Return the (X, Y) coordinate for the center point of the cell that contains the specified text.  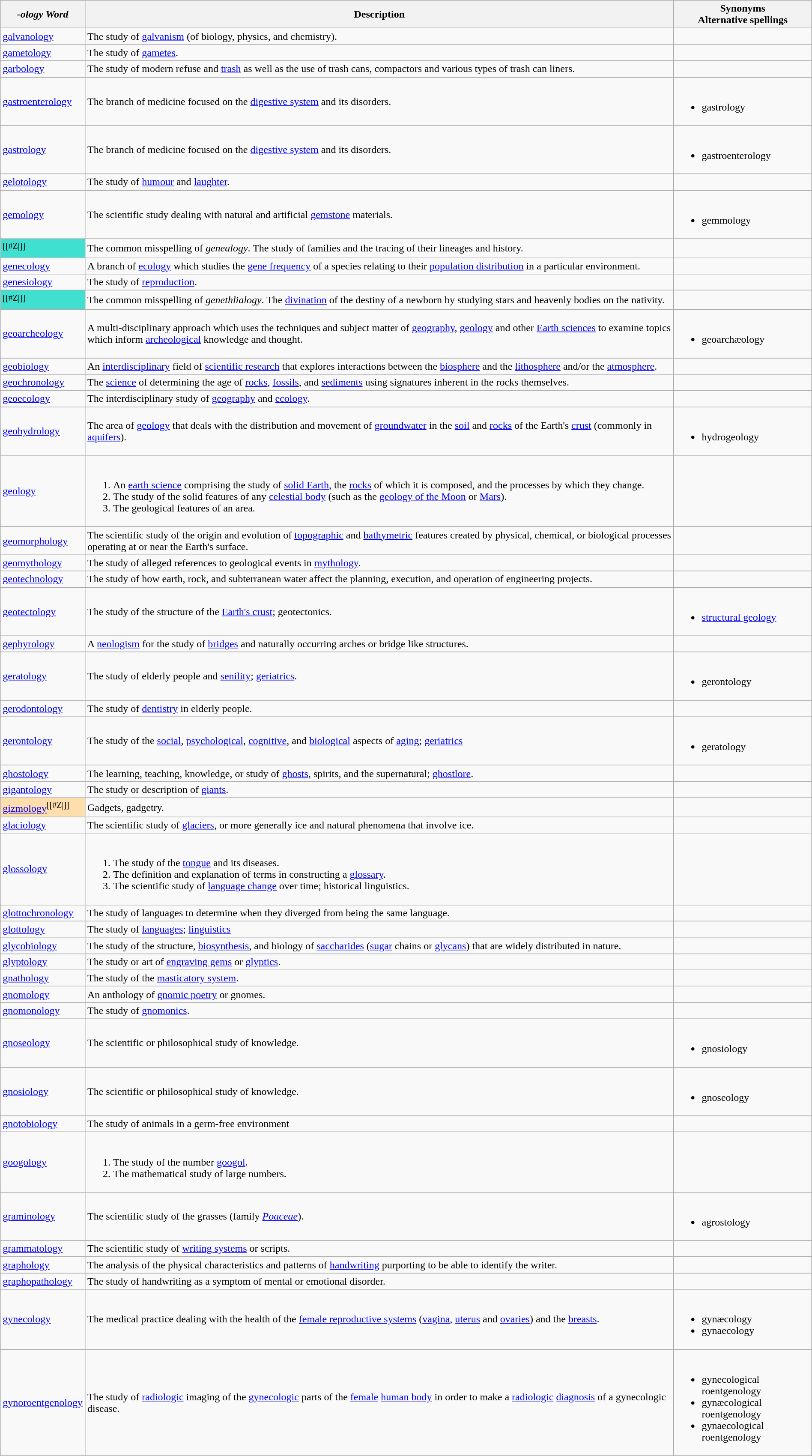
graminology (43, 1217)
SynonymsAlternative spellings (743, 15)
The medical practice dealing with the health of the female reproductive systems (vagina, uterus and ovaries) and the breasts. (379, 1319)
googology (43, 1162)
grammatology (43, 1249)
gynecology (43, 1319)
galvanology (43, 36)
The study of the number googol.The mathematical study of large numbers. (379, 1162)
Description (379, 15)
graphology (43, 1265)
A branch of ecology which studies the gene frequency of a species relating to their population distribution in a particular environment. (379, 266)
The study of elderly people and senility; geriatrics. (379, 676)
Gadgets, gadgetry. (379, 807)
The study or description of giants. (379, 789)
gelotology (43, 182)
The study of the structure, biosynthesis, and biology of saccharides (sugar chains or glycans) that are widely distributed in nature. (379, 945)
genecology (43, 266)
An anthology of gnomic poetry or gnomes. (379, 994)
gnotobiology (43, 1124)
The study of humour and laughter. (379, 182)
gephyrology (43, 644)
gemology (43, 214)
gerodontology (43, 709)
The study of alleged references to geological events in mythology. (379, 563)
The scientific study of writing systems or scripts. (379, 1249)
The study of handwriting as a symptom of mental or emotional disorder. (379, 1281)
geochronology (43, 383)
ghostology (43, 773)
glottochronology (43, 913)
geotechnology (43, 579)
agrostology (743, 1217)
gynæcologygynaecology (743, 1319)
The area of geology that deals with the distribution and movement of groundwater in the soil and rocks of the Earth's crust (commonly in aquifers). (379, 431)
geoecology (43, 399)
The scientific study of the grasses (family Poaceae). (379, 1217)
garbology (43, 69)
glossology (43, 869)
The scientific study dealing with natural and artificial gemstone materials. (379, 214)
geobiology (43, 366)
An interdisciplinary field of scientific research that explores interactions between the biosphere and the lithosphere and/or the atmosphere. (379, 366)
gemmology (743, 214)
gametology (43, 53)
gigantology (43, 789)
The study of the social, psychological, cognitive, and biological aspects of aging; geriatrics (379, 741)
The interdisciplinary study of geography and ecology. (379, 399)
The study of gametes. (379, 53)
geomorphology (43, 541)
geology (43, 491)
The common misspelling of genethlialogy. The divination of the destiny of a newborn by studying stars and heavenly bodies on the nativity. (379, 300)
The study of languages; linguistics (379, 929)
geohydrology (43, 431)
The study of how earth, rock, and subterranean water affect the planning, execution, and operation of engineering projects. (379, 579)
The study of the masticatory system. (379, 978)
The analysis of the physical characteristics and patterns of handwriting purporting to be able to identify the writer. (379, 1265)
glottology (43, 929)
The scientific study of glaciers, or more generally ice and natural phenomena that involve ice. (379, 825)
gizmology[[#Z|]] (43, 807)
gnomonology (43, 1011)
The study of dentistry in elderly people. (379, 709)
structural geology (743, 612)
glycobiology (43, 945)
gnathology (43, 978)
The study of galvanism (of biology, physics, and chemistry). (379, 36)
geoarchæology (743, 333)
geomythology (43, 563)
The study of modern refuse and trash as well as the use of trash cans, compactors and various types of trash can liners. (379, 69)
genesiology (43, 282)
The study or art of engraving gems or glyptics. (379, 962)
The science of determining the age of rocks, fossils, and sediments using signatures inherent in the rocks themselves. (379, 383)
The study of gnomonics. (379, 1011)
geoarcheology (43, 333)
gynoroentgenology (43, 1402)
The study of languages to determine when they diverged from being the same language. (379, 913)
The study of radiologic imaging of the gynecologic parts of the female human body in order to make a radiologic diagnosis of a gynecologic disease. (379, 1402)
graphopathology (43, 1281)
The learning, teaching, knowledge, or study of ghosts, spirits, and the supernatural; ghostlore. (379, 773)
-ology Word (43, 15)
glyptology (43, 962)
gynecological roentgenologygynæcological roentgenologygynaecological roentgenology (743, 1402)
gnomology (43, 994)
hydrogeology (743, 431)
The common misspelling of genealogy. The study of families and the tracing of their lineages and history. (379, 248)
glaciology (43, 825)
The study of reproduction. (379, 282)
A neologism for the study of bridges and naturally occurring arches or bridge like structures. (379, 644)
The study of animals in a germ-free environment (379, 1124)
The study of the structure of the Earth's crust; geotectonics. (379, 612)
geotectology (43, 612)
